Pinpoint the cell where the given text exists, returning its [X, Y] midpoint coordinate. 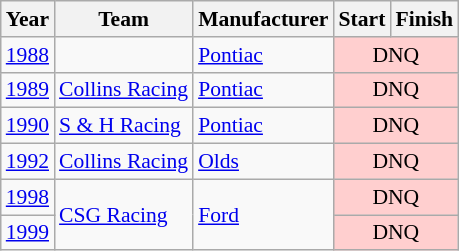
CSG Racing [124, 214]
S & H Racing [124, 126]
1992 [28, 162]
1989 [28, 90]
Ford [263, 214]
Olds [263, 162]
Start [362, 19]
1998 [28, 197]
Finish [424, 19]
1988 [28, 55]
Team [124, 19]
1990 [28, 126]
Year [28, 19]
1999 [28, 233]
Manufacturer [263, 19]
